Pinpoint the cell where the given text exists, returning its (X, Y) midpoint coordinate. 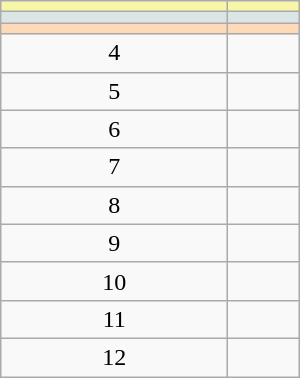
10 (114, 281)
8 (114, 205)
11 (114, 319)
7 (114, 167)
9 (114, 243)
6 (114, 129)
5 (114, 91)
4 (114, 53)
12 (114, 357)
